Scan for the cell matching the given text and deliver its [X, Y] coordinate at center. 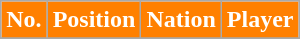
Player [260, 20]
Position [94, 20]
Nation [181, 20]
No. [24, 20]
